Determine the (x, y) coordinate at the center of the cell enclosing the given text.  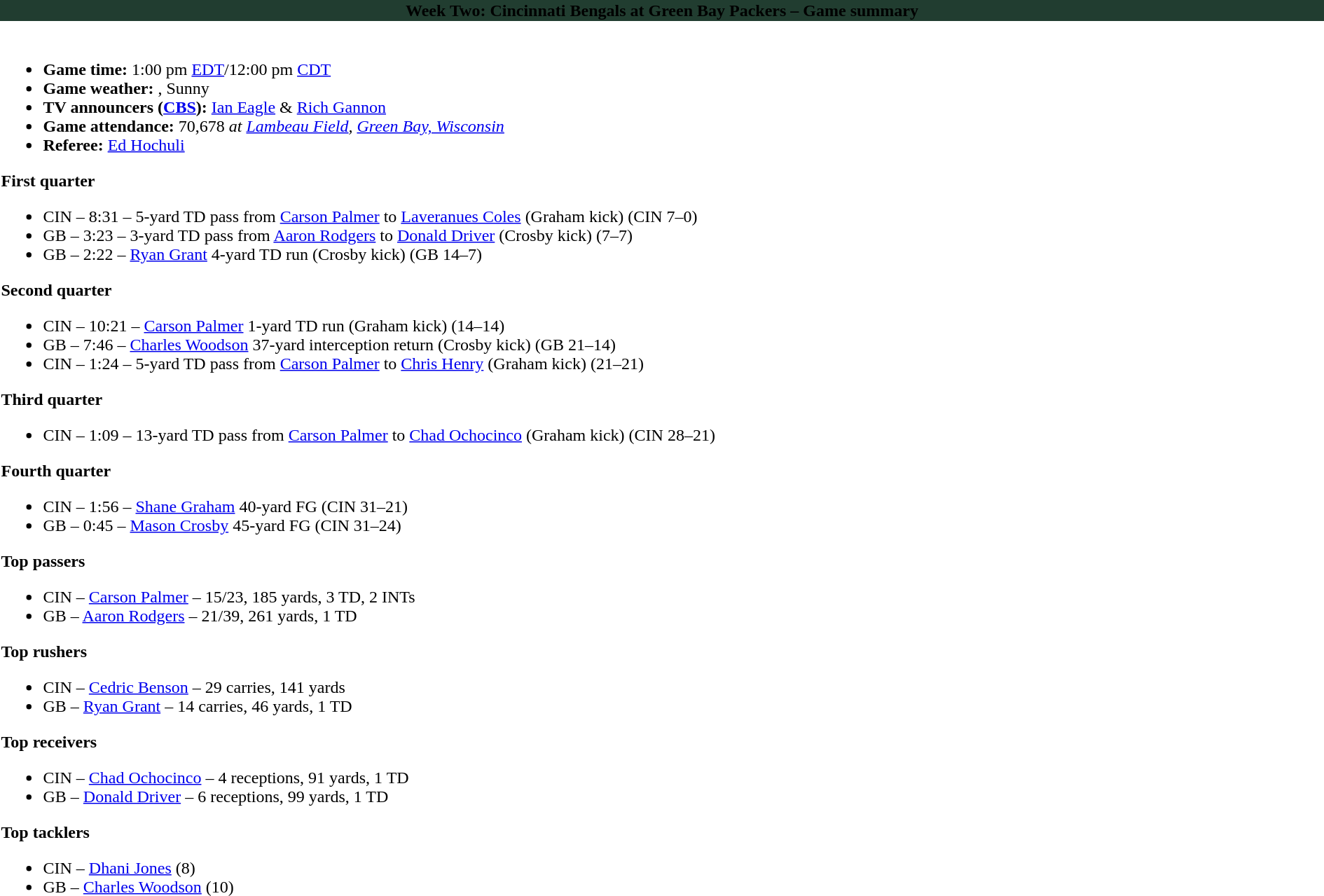
Week Two: Cincinnati Bengals at Green Bay Packers – Game summary (662, 11)
